Find where the given text appears and provide that cell's center as [X, Y] coordinate. 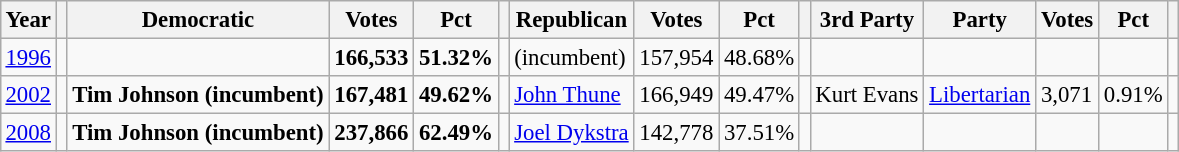
Democratic [198, 20]
166,949 [676, 95]
157,954 [676, 57]
142,778 [676, 133]
Year [28, 20]
1996 [28, 57]
51.32% [456, 57]
48.68% [760, 57]
3rd Party [867, 20]
3,071 [1068, 95]
166,533 [372, 57]
(incumbent) [572, 57]
49.47% [760, 95]
167,481 [372, 95]
Joel Dykstra [572, 133]
Party [980, 20]
237,866 [372, 133]
Libertarian [980, 95]
49.62% [456, 95]
2002 [28, 95]
Kurt Evans [867, 95]
0.91% [1134, 95]
Republican [572, 20]
2008 [28, 133]
John Thune [572, 95]
62.49% [456, 133]
37.51% [760, 133]
